Capture the cell that displays the provided text and extract its [x, y] central coordinate. 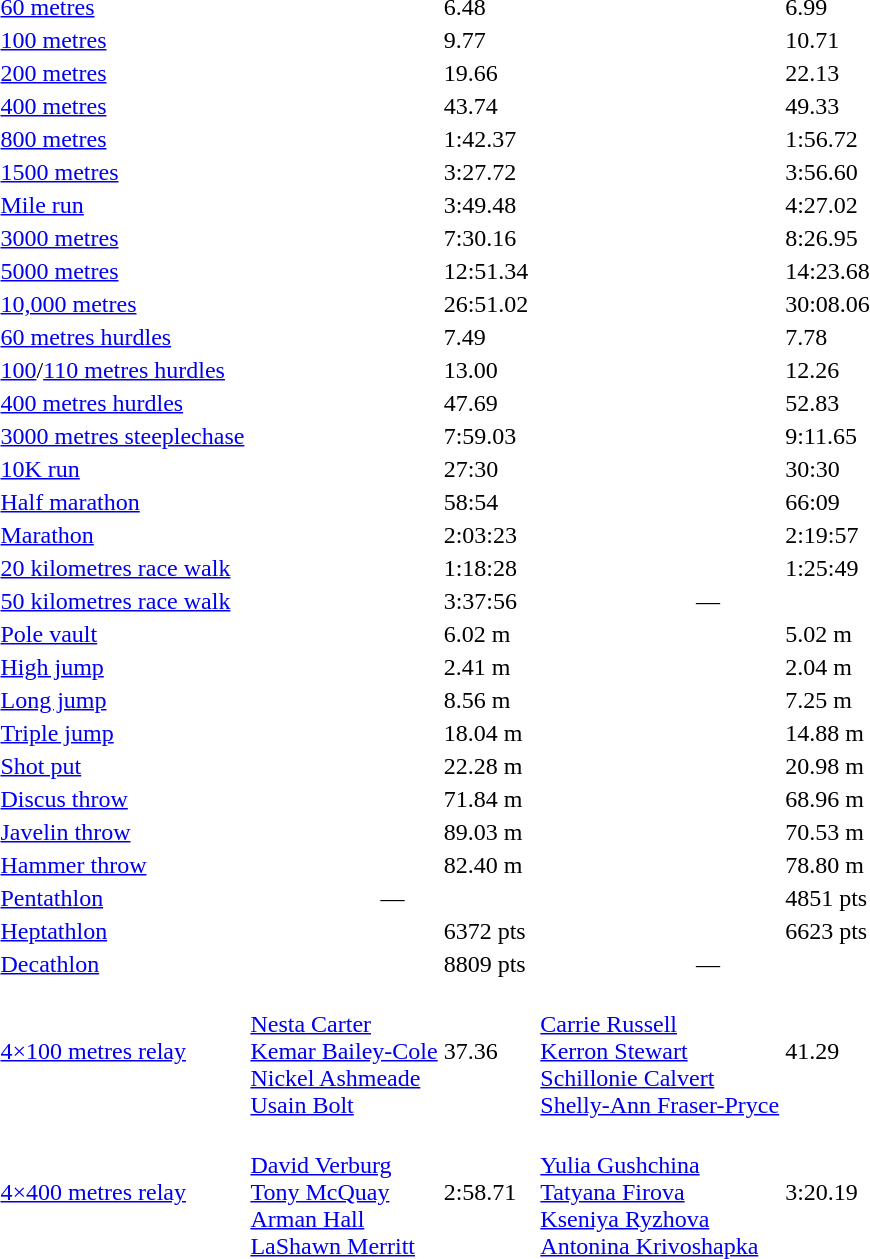
27:30 [486, 469]
3:49.48 [486, 205]
6.02 m [486, 634]
8.56 m [486, 700]
2:03:23 [486, 535]
22.28 m [486, 766]
2.41 m [486, 667]
82.40 m [486, 865]
Nesta CarterKemar Bailey-ColeNickel AshmeadeUsain Bolt [344, 1051]
58:54 [486, 502]
7:30.16 [486, 238]
71.84 m [486, 799]
12:51.34 [486, 271]
6372 pts [486, 931]
Carrie RussellKerron StewartSchillonie CalvertShelly-Ann Fraser-Pryce [660, 1051]
1:42.37 [486, 139]
7.49 [486, 337]
9.77 [486, 40]
7:59.03 [486, 436]
89.03 m [486, 832]
3:37:56 [486, 601]
26:51.02 [486, 304]
18.04 m [486, 733]
3:27.72 [486, 172]
19.66 [486, 73]
47.69 [486, 403]
1:18:28 [486, 568]
37.36 [486, 1051]
43.74 [486, 106]
8809 pts [486, 964]
13.00 [486, 370]
— [392, 898]
